Find where the given text appears and provide that cell's center as [x, y] coordinate. 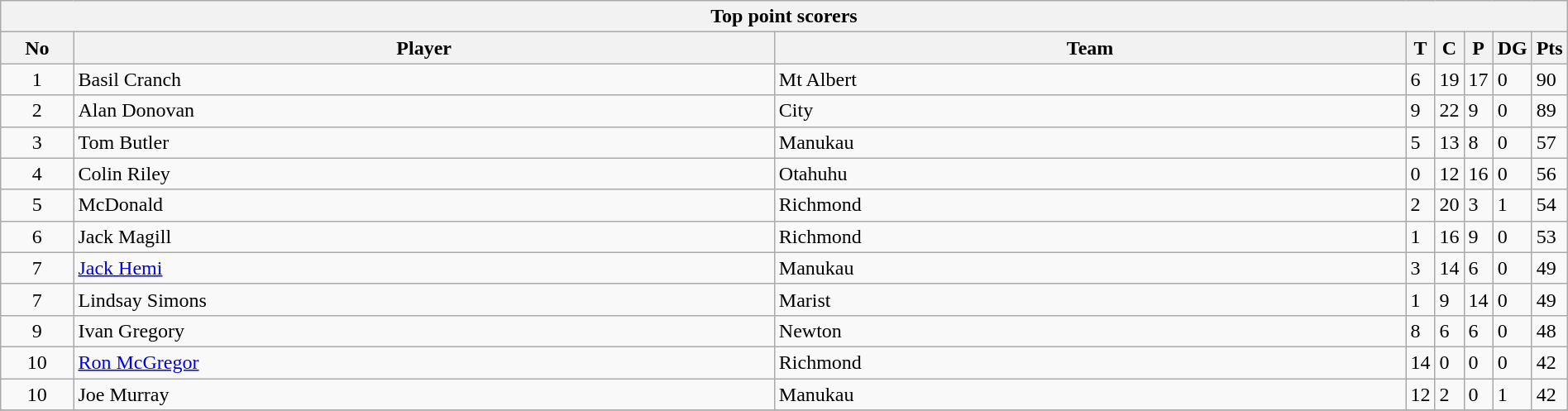
Colin Riley [423, 174]
Team [1090, 48]
Lindsay Simons [423, 299]
P [1479, 48]
89 [1550, 111]
DG [1512, 48]
Alan Donovan [423, 111]
90 [1550, 79]
54 [1550, 205]
Mt Albert [1090, 79]
Ivan Gregory [423, 331]
56 [1550, 174]
McDonald [423, 205]
Top point scorers [784, 17]
13 [1449, 142]
Basil Cranch [423, 79]
20 [1449, 205]
Newton [1090, 331]
Player [423, 48]
C [1449, 48]
19 [1449, 79]
Marist [1090, 299]
22 [1449, 111]
Ron McGregor [423, 362]
Jack Hemi [423, 268]
Joe Murray [423, 394]
57 [1550, 142]
T [1421, 48]
City [1090, 111]
Pts [1550, 48]
4 [37, 174]
Otahuhu [1090, 174]
Tom Butler [423, 142]
48 [1550, 331]
Jack Magill [423, 237]
17 [1479, 79]
53 [1550, 237]
No [37, 48]
